Return the (X, Y) coordinate for the center point of the cell that contains the specified text.  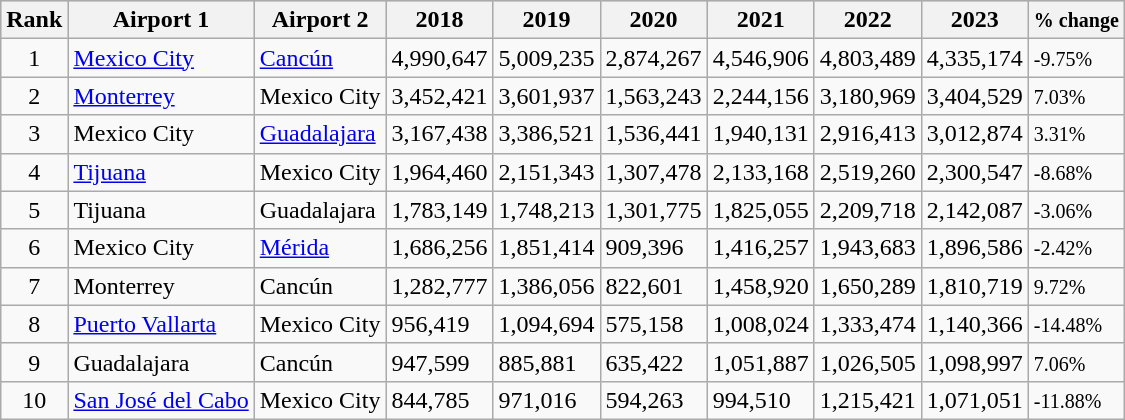
1,098,997 (974, 362)
3,452,421 (440, 96)
2,133,168 (760, 172)
1,094,694 (546, 324)
1,650,289 (868, 286)
575,158 (654, 324)
1,686,256 (440, 248)
3,167,438 (440, 134)
594,263 (654, 400)
3,012,874 (974, 134)
1,307,478 (654, 172)
Rank (34, 20)
2,142,087 (974, 210)
4,546,906 (760, 58)
2,916,413 (868, 134)
1,458,920 (760, 286)
2022 (868, 20)
3 (34, 134)
6 (34, 248)
1,783,149 (440, 210)
1,810,719 (974, 286)
9.72% (1076, 286)
Puerto Vallarta (161, 324)
7.03% (1076, 96)
1,026,505 (868, 362)
1,563,243 (654, 96)
2,151,343 (546, 172)
-3.06% (1076, 210)
1,071,051 (974, 400)
Airport 1 (161, 20)
971,016 (546, 400)
-8.68% (1076, 172)
1,333,474 (868, 324)
9 (34, 362)
822,601 (654, 286)
2,519,260 (868, 172)
10 (34, 400)
1,416,257 (760, 248)
Airport 2 (320, 20)
4,335,174 (974, 58)
885,881 (546, 362)
2,874,267 (654, 58)
4,803,489 (868, 58)
2 (34, 96)
635,422 (654, 362)
3,601,937 (546, 96)
% change (1076, 20)
1,301,775 (654, 210)
1,140,366 (974, 324)
4,990,647 (440, 58)
1,748,213 (546, 210)
3,404,529 (974, 96)
844,785 (440, 400)
2021 (760, 20)
Mérida (320, 248)
3,386,521 (546, 134)
-11.88% (1076, 400)
-2.42% (1076, 248)
994,510 (760, 400)
2,300,547 (974, 172)
1,896,586 (974, 248)
956,419 (440, 324)
1,386,056 (546, 286)
San José del Cabo (161, 400)
1,536,441 (654, 134)
1,940,131 (760, 134)
7.06% (1076, 362)
-9.75% (1076, 58)
-14.48% (1076, 324)
1 (34, 58)
1,282,777 (440, 286)
4 (34, 172)
1,008,024 (760, 324)
5 (34, 210)
1,051,887 (760, 362)
1,825,055 (760, 210)
1,215,421 (868, 400)
2023 (974, 20)
2018 (440, 20)
7 (34, 286)
1,964,460 (440, 172)
947,599 (440, 362)
8 (34, 324)
5,009,235 (546, 58)
2,244,156 (760, 96)
3.31% (1076, 134)
1,943,683 (868, 248)
2019 (546, 20)
3,180,969 (868, 96)
2020 (654, 20)
1,851,414 (546, 248)
2,209,718 (868, 210)
909,396 (654, 248)
